Identify which cell holds the provided text, then report its (X, Y) central coordinate. 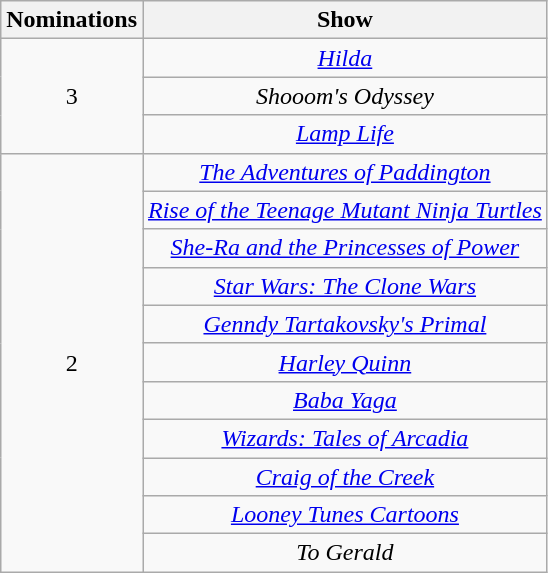
She-Ra and the Princesses of Power (344, 248)
To Gerald (344, 553)
Hilda (344, 58)
Craig of the Creek (344, 477)
Lamp Life (344, 134)
Wizards: Tales of Arcadia (344, 438)
Shooom's Odyssey (344, 96)
The Adventures of Paddington (344, 172)
Show (344, 20)
Genndy Tartakovsky's Primal (344, 324)
3 (72, 96)
Star Wars: The Clone Wars (344, 286)
Harley Quinn (344, 362)
2 (72, 362)
Baba Yaga (344, 400)
Rise of the Teenage Mutant Ninja Turtles (344, 210)
Looney Tunes Cartoons (344, 515)
Nominations (72, 20)
